Search for the cell housing the specified text and yield its [X, Y] center coordinate. 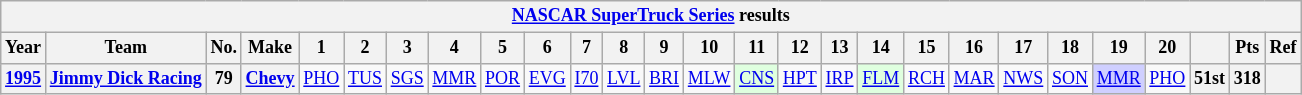
POR [503, 78]
3 [407, 48]
15 [927, 48]
5 [503, 48]
NASCAR SuperTruck Series results [651, 16]
8 [624, 48]
CNS [757, 78]
I70 [586, 78]
17 [1024, 48]
9 [664, 48]
Chevy [270, 78]
Ref [1283, 48]
Jimmy Dick Racing [126, 78]
14 [881, 48]
TUS [366, 78]
18 [1070, 48]
IRP [840, 78]
10 [708, 48]
EVG [547, 78]
7 [586, 48]
51st [1210, 78]
19 [1118, 48]
1 [322, 48]
318 [1247, 78]
11 [757, 48]
79 [224, 78]
BRI [664, 78]
2 [366, 48]
No. [224, 48]
HPT [800, 78]
12 [800, 48]
Team [126, 48]
13 [840, 48]
4 [454, 48]
NWS [1024, 78]
Make [270, 48]
RCH [927, 78]
16 [974, 48]
20 [1168, 48]
MLW [708, 78]
6 [547, 48]
LVL [624, 78]
SON [1070, 78]
FLM [881, 78]
SGS [407, 78]
Pts [1247, 48]
1995 [24, 78]
Year [24, 48]
MAR [974, 78]
